Capture the cell that displays the provided text and extract its (x, y) central coordinate. 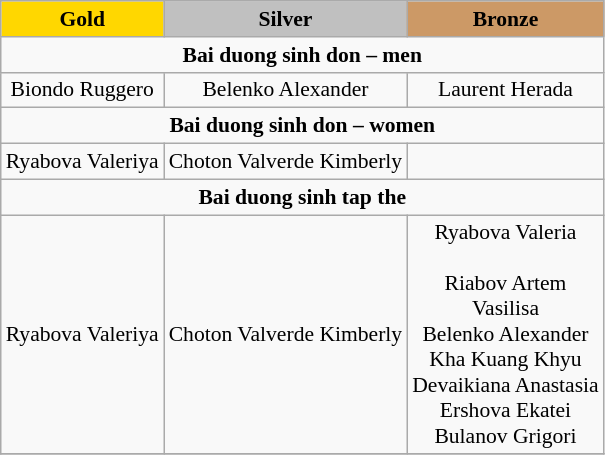
Biondo Ruggero (82, 90)
Silver (286, 19)
Ryabova Valeria Riabov Artem Vasilisa Belenko Alexander Kha Kuang Khyu Devaikiana Anastasia Ershova Ekatei Bulanov Grigori (506, 335)
Bai duong sinh don – men (302, 55)
Belenko Alexander (286, 90)
Laurent Herada (506, 90)
Bronze (506, 19)
Bai duong sinh tap the (302, 197)
Gold (82, 19)
Bai duong sinh don – women (302, 126)
